Output the [X, Y] coordinate of the center of the cell containing the given text.  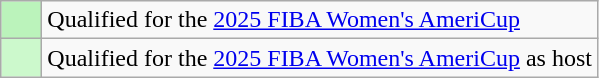
Qualified for the 2025 FIBA Women's AmeriCup as host [320, 58]
Qualified for the 2025 FIBA Women's AmeriCup [320, 20]
